Extract the [X, Y] coordinate from the center of the cell holding the provided text.  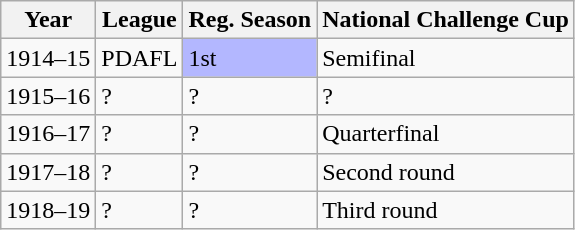
1914–15 [48, 58]
1915–16 [48, 96]
Year [48, 20]
Third round [446, 210]
PDAFL [140, 58]
Semifinal [446, 58]
League [140, 20]
1917–18 [48, 172]
Second round [446, 172]
National Challenge Cup [446, 20]
Quarterfinal [446, 134]
1916–17 [48, 134]
Reg. Season [250, 20]
1918–19 [48, 210]
1st [250, 58]
